Scan for the cell matching the given text and deliver its [x, y] coordinate at center. 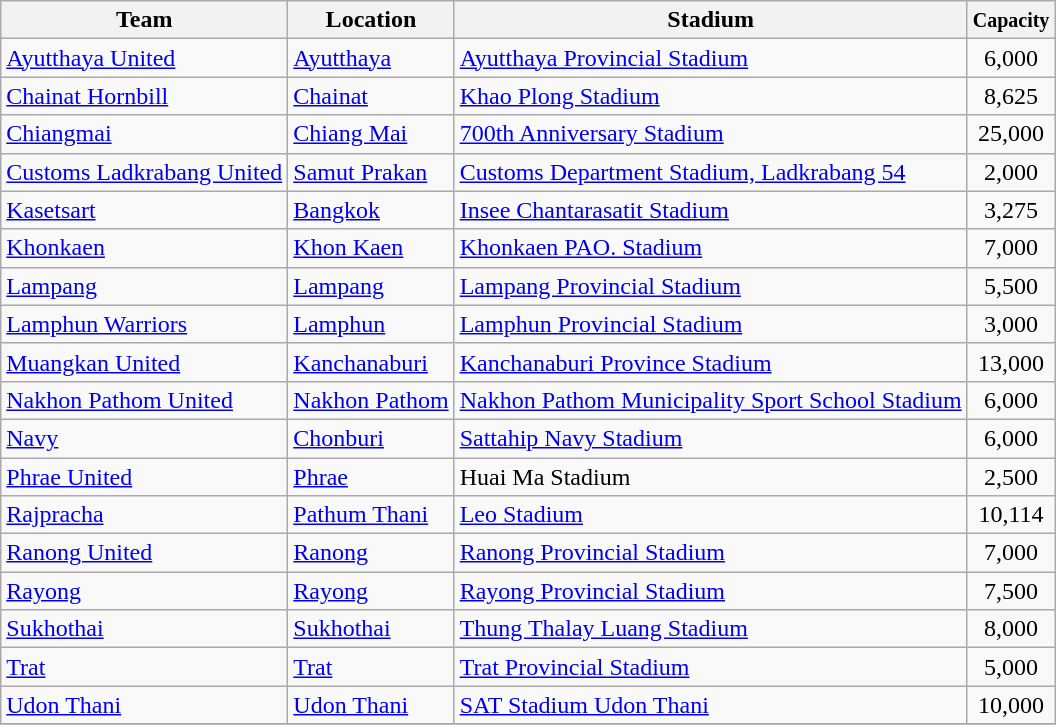
Ranong United [144, 553]
25,000 [1011, 134]
Kanchanaburi [371, 362]
10,000 [1011, 705]
Phrae United [144, 477]
Kanchanaburi Province Stadium [710, 362]
Chiang Mai [371, 134]
Ranong [371, 553]
Ranong Provincial Stadium [710, 553]
5,000 [1011, 667]
Khonkaen [144, 248]
Pathum Thani [371, 515]
Chainat Hornbill [144, 96]
Samut Prakan [371, 172]
Leo Stadium [710, 515]
3,000 [1011, 324]
Rayong Provincial Stadium [710, 591]
Sattahip Navy Stadium [710, 438]
3,275 [1011, 210]
Kasetsart [144, 210]
Lamphun Provincial Stadium [710, 324]
13,000 [1011, 362]
Chiangmai [144, 134]
2,000 [1011, 172]
8,000 [1011, 629]
Insee Chantarasatit Stadium [710, 210]
Ayutthaya United [144, 58]
8,625 [1011, 96]
Huai Ma Stadium [710, 477]
Capacity [1011, 20]
Chainat [371, 96]
Thung Thalay Luang Stadium [710, 629]
Khao Plong Stadium [710, 96]
Ayutthaya [371, 58]
Location [371, 20]
7,500 [1011, 591]
5,500 [1011, 286]
700th Anniversary Stadium [710, 134]
Lampang Provincial Stadium [710, 286]
10,114 [1011, 515]
Nakhon Pathom [371, 400]
Team [144, 20]
Lamphun [371, 324]
Nakhon Pathom United [144, 400]
Rajpracha [144, 515]
Chonburi [371, 438]
Khon Kaen [371, 248]
Phrae [371, 477]
Lamphun Warriors [144, 324]
Customs Ladkrabang United [144, 172]
Nakhon Pathom Municipality Sport School Stadium [710, 400]
Navy [144, 438]
2,500 [1011, 477]
Customs Department Stadium, Ladkrabang 54 [710, 172]
Ayutthaya Provincial Stadium [710, 58]
Stadium [710, 20]
Trat Provincial Stadium [710, 667]
SAT Stadium Udon Thani [710, 705]
Bangkok [371, 210]
Khonkaen PAO. Stadium [710, 248]
Muangkan United [144, 362]
